Locate the cell with the specified text and output its (x, y) center coordinate. 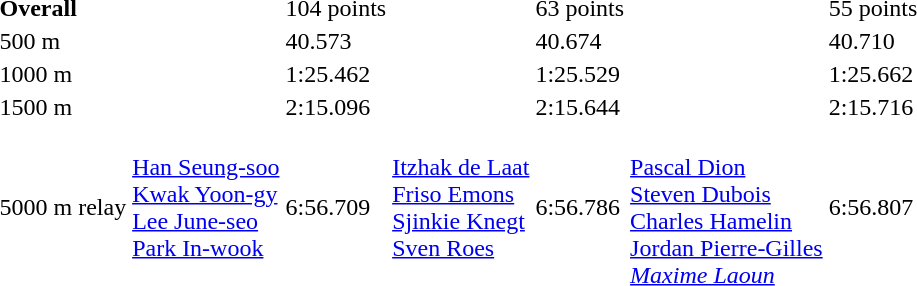
40.674 (580, 41)
2:15.096 (336, 107)
2:15.644 (580, 107)
1:25.462 (336, 74)
40.573 (336, 41)
1:25.529 (580, 74)
